Capture the cell that displays the provided text and extract its (X, Y) central coordinate. 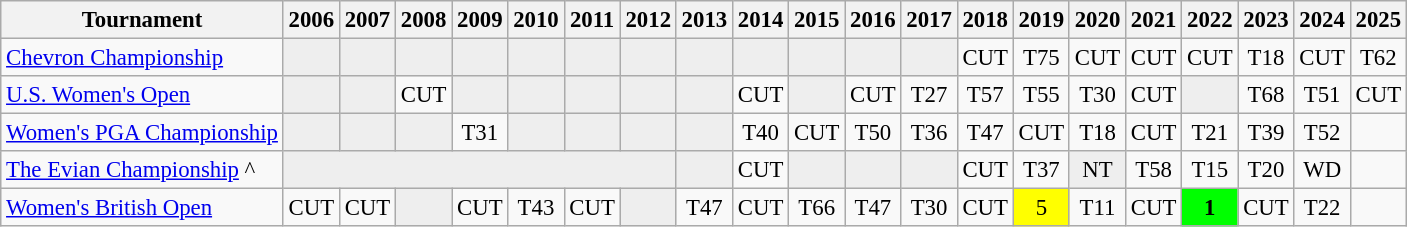
T11 (1097, 208)
T22 (1322, 208)
WD (1322, 170)
Chevron Championship (142, 58)
2023 (1266, 20)
T57 (985, 95)
T66 (817, 208)
T15 (1210, 170)
2009 (480, 20)
2020 (1097, 20)
T68 (1266, 95)
2014 (760, 20)
NT (1097, 170)
T31 (480, 133)
5 (1041, 208)
2010 (536, 20)
T62 (1378, 58)
2022 (1210, 20)
2019 (1041, 20)
2018 (985, 20)
Women's PGA Championship (142, 133)
T55 (1041, 95)
2016 (873, 20)
2015 (817, 20)
2017 (929, 20)
T52 (1322, 133)
T51 (1322, 95)
T20 (1266, 170)
2011 (592, 20)
T39 (1266, 133)
T40 (760, 133)
1 (1210, 208)
2013 (704, 20)
The Evian Championship ^ (142, 170)
T27 (929, 95)
2007 (367, 20)
Women's British Open (142, 208)
2024 (1322, 20)
2021 (1154, 20)
T43 (536, 208)
Tournament (142, 20)
U.S. Women's Open (142, 95)
T50 (873, 133)
2025 (1378, 20)
2006 (311, 20)
2008 (424, 20)
T58 (1154, 170)
T21 (1210, 133)
T36 (929, 133)
2012 (648, 20)
T75 (1041, 58)
T37 (1041, 170)
